Determine the (X, Y) coordinate at the center of the cell enclosing the given text.  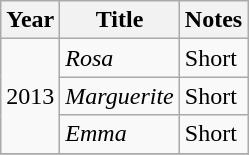
Year (30, 20)
Rosa (120, 58)
Emma (120, 134)
Notes (213, 20)
Marguerite (120, 96)
Title (120, 20)
2013 (30, 96)
